Output the (x, y) coordinate of the center of the cell containing the given text.  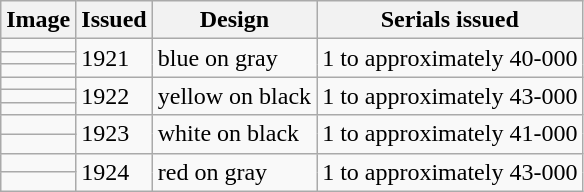
1924 (114, 172)
Image (38, 20)
Serials issued (450, 20)
Design (234, 20)
blue on gray (234, 58)
1923 (114, 134)
Issued (114, 20)
red on gray (234, 172)
white on black (234, 134)
1 to approximately 41-000 (450, 134)
1921 (114, 58)
1 to approximately 40-000 (450, 58)
yellow on black (234, 96)
1922 (114, 96)
